Pinpoint the cell where the given text exists, returning its (x, y) midpoint coordinate. 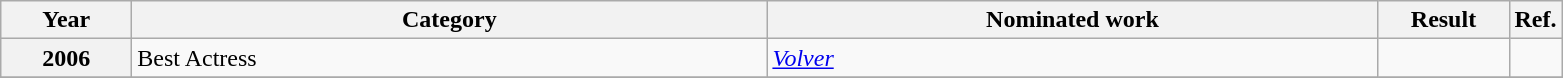
Volver (1072, 58)
Year (66, 20)
2006 (66, 58)
Category (450, 20)
Best Actress (450, 58)
Nominated work (1072, 20)
Result (1444, 20)
Ref. (1536, 20)
